Identify which cell holds the provided text, then report its (X, Y) central coordinate. 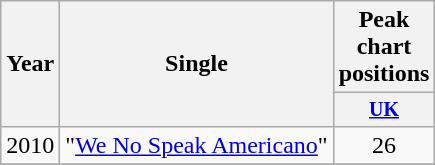
Peak chart positions (384, 47)
2010 (30, 145)
Year (30, 64)
26 (384, 145)
Single (196, 64)
"We No Speak Americano" (196, 145)
UK (384, 110)
